Detect which cell encompasses the target text, then output its [x, y] center coordinate. 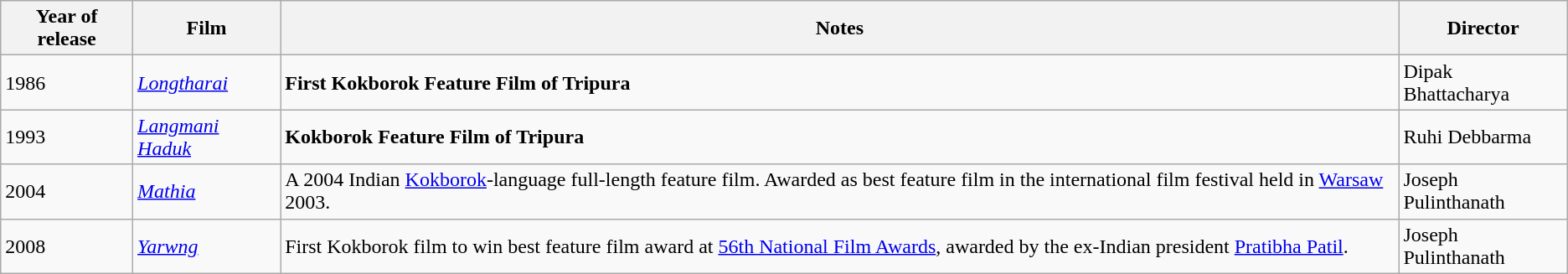
Kokborok Feature Film of Tripura [839, 137]
A 2004 Indian Kokborok-language full-length feature film. Awarded as best feature film in the international film festival held in Warsaw 2003. [839, 191]
1986 [67, 82]
First Kokborok Feature Film of Tripura [839, 82]
Year of release [67, 28]
First Kokborok film to win best feature film award at 56th National Film Awards, awarded by the ex-Indian president Pratibha Patil. [839, 246]
Film [207, 28]
1993 [67, 137]
Langmani Haduk [207, 137]
2004 [67, 191]
Longtharai [207, 82]
Yarwng [207, 246]
2008 [67, 246]
Notes [839, 28]
Mathia [207, 191]
Dipak Bhattacharya [1483, 82]
Ruhi Debbarma [1483, 137]
Director [1483, 28]
